Provide the (x, y) coordinate of the cell's center where the given text is located.  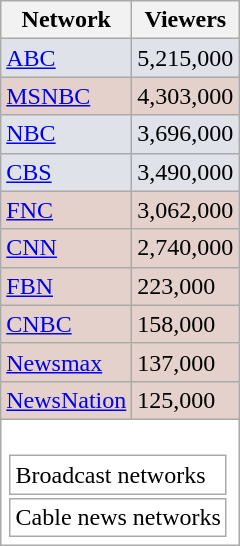
FNC (66, 210)
MSNBC (66, 96)
Broadcast networks (118, 475)
5,215,000 (186, 58)
ABC (66, 58)
Viewers (186, 20)
Cable news networks (118, 518)
FBN (66, 286)
3,490,000 (186, 172)
223,000 (186, 286)
NewsNation (66, 400)
3,062,000 (186, 210)
Newsmax (66, 362)
NBC (66, 134)
Broadcast networks Cable news networks (120, 482)
CNN (66, 248)
2,740,000 (186, 248)
125,000 (186, 400)
4,303,000 (186, 96)
3,696,000 (186, 134)
137,000 (186, 362)
CBS (66, 172)
158,000 (186, 324)
Network (66, 20)
CNBC (66, 324)
